Output the (X, Y) coordinate of the center of the cell containing the given text.  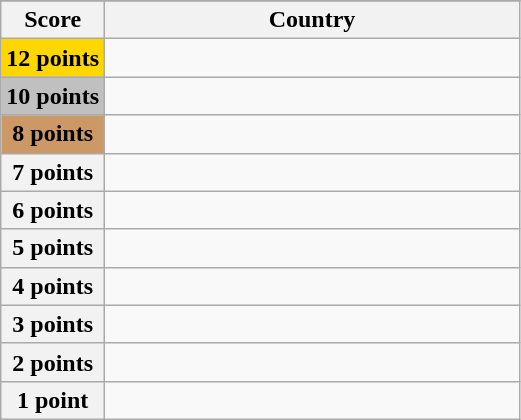
3 points (53, 324)
Country (312, 20)
8 points (53, 134)
12 points (53, 58)
10 points (53, 96)
5 points (53, 248)
1 point (53, 400)
4 points (53, 286)
2 points (53, 362)
6 points (53, 210)
Score (53, 20)
7 points (53, 172)
